From the cell containing the given text, extract its center point as (X, Y) coordinate. 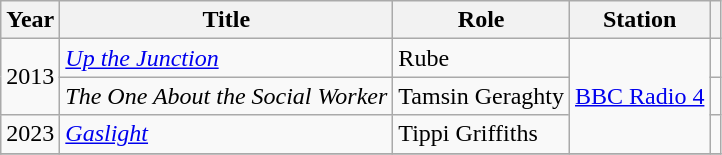
2023 (30, 134)
BBC Radio 4 (640, 96)
Year (30, 20)
Role (482, 20)
Station (640, 20)
Gaslight (226, 134)
Up the Junction (226, 58)
Tamsin Geraghty (482, 96)
The One About the Social Worker (226, 96)
Tippi Griffiths (482, 134)
Rube (482, 58)
2013 (30, 77)
Title (226, 20)
